Locate the cell with the specified text and output its (X, Y) center coordinate. 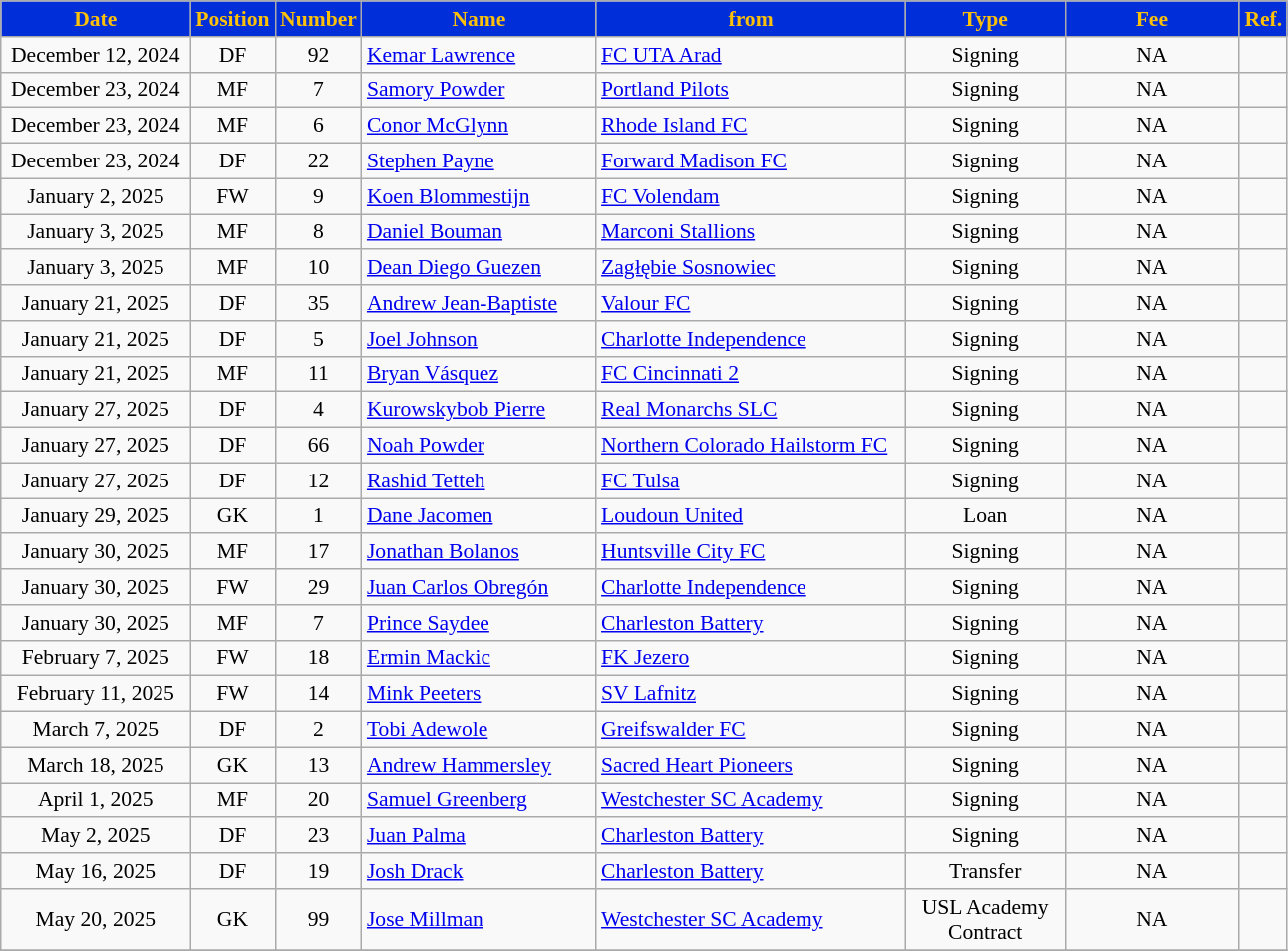
Prince Saydee (479, 623)
Date (96, 19)
8 (319, 232)
12 (319, 480)
11 (319, 374)
20 (319, 800)
Sacred Heart Pioneers (751, 765)
Dean Diego Guezen (479, 268)
Zagłębie Sosnowiec (751, 268)
Huntsville City FC (751, 552)
14 (319, 694)
Name (479, 19)
May 16, 2025 (96, 871)
66 (319, 446)
Rashid Tetteh (479, 480)
March 7, 2025 (96, 730)
Dane Jacomen (479, 516)
2 (319, 730)
Valour FC (751, 303)
FK Jezero (751, 658)
29 (319, 587)
Samuel Greenberg (479, 800)
Ermin Mackic (479, 658)
from (751, 19)
Fee (1152, 19)
Noah Powder (479, 446)
December 12, 2024 (96, 55)
Bryan Vásquez (479, 374)
Northern Colorado Hailstorm FC (751, 446)
April 1, 2025 (96, 800)
Mink Peeters (479, 694)
Ref. (1263, 19)
Rhode Island FC (751, 126)
January 2, 2025 (96, 196)
Real Monarchs SLC (751, 410)
Kurowskybob Pierre (479, 410)
Tobi Adewole (479, 730)
Forward Madison FC (751, 161)
6 (319, 126)
FC UTA Arad (751, 55)
FC Volendam (751, 196)
Kemar Lawrence (479, 55)
Portland Pilots (751, 90)
SV Lafnitz (751, 694)
March 18, 2025 (96, 765)
Andrew Hammersley (479, 765)
13 (319, 765)
1 (319, 516)
Jose Millman (479, 919)
10 (319, 268)
Juan Palma (479, 836)
Conor McGlynn (479, 126)
Transfer (985, 871)
February 11, 2025 (96, 694)
Marconi Stallions (751, 232)
May 20, 2025 (96, 919)
5 (319, 339)
Jonathan Bolanos (479, 552)
19 (319, 871)
18 (319, 658)
23 (319, 836)
Juan Carlos Obregón (479, 587)
Loudoun United (751, 516)
Loan (985, 516)
92 (319, 55)
Samory Powder (479, 90)
99 (319, 919)
USL Academy Contract (985, 919)
May 2, 2025 (96, 836)
Andrew Jean-Baptiste (479, 303)
22 (319, 161)
35 (319, 303)
Position (233, 19)
FC Tulsa (751, 480)
9 (319, 196)
Greifswalder FC (751, 730)
FC Cincinnati 2 (751, 374)
17 (319, 552)
February 7, 2025 (96, 658)
January 29, 2025 (96, 516)
Number (319, 19)
Josh Drack (479, 871)
Daniel Bouman (479, 232)
4 (319, 410)
Type (985, 19)
Stephen Payne (479, 161)
Joel Johnson (479, 339)
Koen Blommestijn (479, 196)
